Determine the [X, Y] coordinate at the center of the cell enclosing the given text.  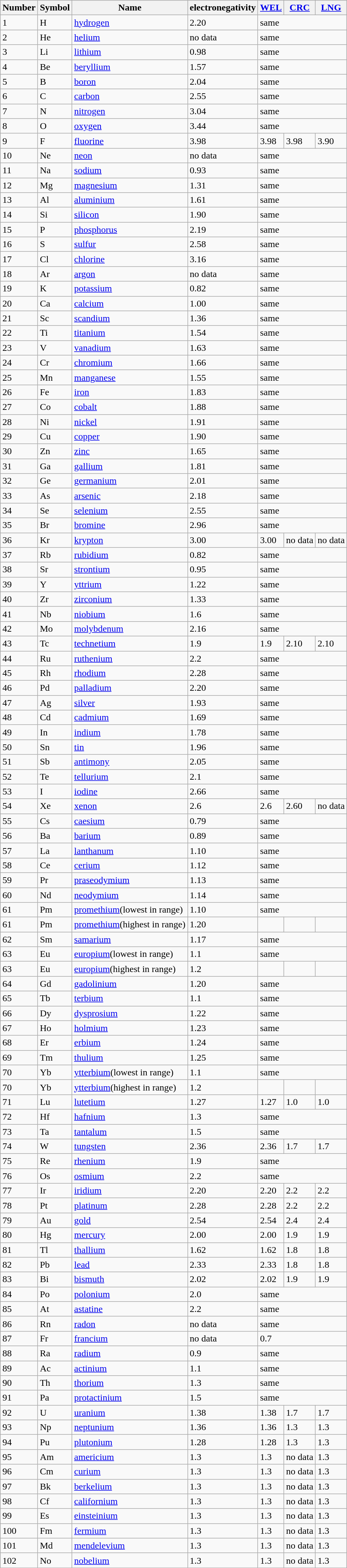
59 [19, 880]
Rb [55, 555]
52 [19, 777]
Dy [55, 1013]
1.61 [223, 200]
samarium [130, 939]
tantalum [130, 1132]
1.96 [223, 747]
curium [130, 1472]
Si [55, 215]
Cu [55, 437]
cadmium [130, 718]
Cd [55, 718]
As [55, 496]
molybdenum [130, 629]
11 [19, 170]
nickel [130, 422]
promethium(highest in range) [130, 925]
gold [130, 1220]
Hf [55, 1117]
Cm [55, 1472]
83 [19, 1279]
33 [19, 496]
mendelevium [130, 1545]
0.89 [223, 836]
Co [55, 407]
thorium [130, 1383]
101 [19, 1545]
35 [19, 525]
Se [55, 510]
hafnium [130, 1117]
38 [19, 570]
79 [19, 1220]
69 [19, 1058]
3 [19, 52]
Ne [55, 155]
100 [19, 1531]
tin [130, 747]
Zr [55, 599]
1.57 [223, 67]
Rn [55, 1324]
1.78 [223, 732]
chromium [130, 362]
Number [19, 8]
manganese [130, 377]
americium [130, 1457]
electronegativity [223, 8]
iron [130, 392]
S [55, 244]
36 [19, 540]
polonium [130, 1294]
Xe [55, 806]
1.25 [223, 1058]
silver [130, 703]
Tb [55, 998]
55 [19, 821]
54 [19, 806]
1.66 [223, 362]
germanium [130, 481]
1.54 [223, 333]
1.6 [223, 614]
N [55, 111]
4 [19, 67]
23 [19, 348]
fermium [130, 1531]
ytterbium(lowest in range) [130, 1072]
2 [19, 37]
60 [19, 895]
selenium [130, 510]
66 [19, 1013]
silicon [130, 215]
17 [19, 259]
48 [19, 718]
Po [55, 1294]
1 [19, 23]
Pu [55, 1442]
22 [19, 333]
lutetium [130, 1102]
56 [19, 836]
Ni [55, 422]
WEL [271, 8]
Na [55, 170]
67 [19, 1028]
osmium [130, 1176]
titanium [130, 333]
iodine [130, 791]
C [55, 96]
1.24 [223, 1043]
chlorine [130, 259]
europium(highest in range) [130, 969]
2.04 [223, 82]
Y [55, 584]
strontium [130, 570]
praseodymium [130, 880]
U [55, 1413]
potassium [130, 289]
Pr [55, 880]
antimony [130, 762]
30 [19, 451]
helium [130, 37]
cerium [130, 865]
8 [19, 126]
krypton [130, 540]
protactinium [130, 1398]
90 [19, 1383]
Ac [55, 1368]
92 [19, 1413]
Tc [55, 643]
neon [130, 155]
19 [19, 289]
Be [55, 67]
1.13 [223, 880]
H [55, 23]
1.88 [223, 407]
24 [19, 362]
14 [19, 215]
77 [19, 1191]
Th [55, 1383]
1.91 [223, 422]
Tl [55, 1250]
aluminium [130, 200]
W [55, 1146]
86 [19, 1324]
lithium [130, 52]
47 [19, 703]
1.31 [223, 185]
Es [55, 1516]
berkelium [130, 1486]
gallium [130, 466]
arsenic [130, 496]
fluorine [130, 141]
Ta [55, 1132]
18 [19, 274]
Ga [55, 466]
1.23 [223, 1028]
dysprosium [130, 1013]
3.04 [223, 111]
nobelium [130, 1560]
Sb [55, 762]
20 [19, 303]
Cs [55, 821]
Nd [55, 895]
88 [19, 1353]
Ge [55, 481]
0.93 [223, 170]
87 [19, 1338]
Cr [55, 362]
beryllium [130, 67]
29 [19, 437]
3.16 [223, 259]
lead [130, 1265]
28 [19, 422]
plutonium [130, 1442]
Sr [55, 570]
0.98 [223, 52]
2.01 [223, 481]
0.9 [223, 1353]
Pb [55, 1265]
promethium(lowest in range) [130, 910]
1.69 [223, 718]
16 [19, 244]
3.44 [223, 126]
Li [55, 52]
Cl [55, 259]
Lu [55, 1102]
34 [19, 510]
6 [19, 96]
42 [19, 629]
Ir [55, 1191]
93 [19, 1427]
37 [19, 555]
12 [19, 185]
thallium [130, 1250]
barium [130, 836]
43 [19, 643]
californium [130, 1501]
Fr [55, 1338]
CRC [300, 8]
0.79 [223, 821]
39 [19, 584]
Pt [55, 1206]
In [55, 732]
hydrogen [130, 23]
Np [55, 1427]
Ag [55, 703]
3.90 [331, 141]
F [55, 141]
57 [19, 850]
Mn [55, 377]
0.7 [302, 1338]
palladium [130, 688]
58 [19, 865]
No [55, 1560]
1.12 [223, 865]
yttrium [130, 584]
radon [130, 1324]
Name [130, 8]
97 [19, 1486]
Re [55, 1161]
1.65 [223, 451]
2.58 [223, 244]
Ra [55, 1353]
80 [19, 1235]
51 [19, 762]
Ru [55, 659]
zirconium [130, 599]
Bi [55, 1279]
5 [19, 82]
Ce [55, 865]
Sc [55, 318]
carbon [130, 96]
13 [19, 200]
V [55, 348]
Os [55, 1176]
2.0 [223, 1294]
2.19 [223, 230]
magnesium [130, 185]
71 [19, 1102]
78 [19, 1206]
102 [19, 1560]
At [55, 1309]
bismuth [130, 1279]
Er [55, 1043]
99 [19, 1516]
B [55, 82]
40 [19, 599]
bromine [130, 525]
thulium [130, 1058]
niobium [130, 614]
2.66 [223, 791]
2.18 [223, 496]
26 [19, 392]
84 [19, 1294]
rhodium [130, 673]
Fm [55, 1531]
neodymium [130, 895]
62 [19, 939]
xenon [130, 806]
iridium [130, 1191]
1.14 [223, 895]
P [55, 230]
Au [55, 1220]
50 [19, 747]
Ba [55, 836]
cobalt [130, 407]
neptunium [130, 1427]
98 [19, 1501]
1.33 [223, 599]
boron [130, 82]
LNG [331, 8]
41 [19, 614]
94 [19, 1442]
73 [19, 1132]
Kr [55, 540]
Br [55, 525]
copper [130, 437]
mercury [130, 1235]
1.17 [223, 939]
Bk [55, 1486]
zinc [130, 451]
sulfur [130, 244]
Cf [55, 1501]
25 [19, 377]
europium(lowest in range) [130, 954]
Fe [55, 392]
1.55 [223, 377]
32 [19, 481]
45 [19, 673]
82 [19, 1265]
uranium [130, 1413]
Ca [55, 303]
95 [19, 1457]
72 [19, 1117]
76 [19, 1176]
44 [19, 659]
I [55, 791]
96 [19, 1472]
oxygen [130, 126]
21 [19, 318]
He [55, 37]
1.00 [223, 303]
75 [19, 1161]
Nb [55, 614]
holmium [130, 1028]
Mg [55, 185]
Tm [55, 1058]
francium [130, 1338]
53 [19, 791]
Sm [55, 939]
89 [19, 1368]
phosphorus [130, 230]
65 [19, 998]
tungsten [130, 1146]
einsteinium [130, 1516]
rubidium [130, 555]
2.16 [223, 629]
vanadium [130, 348]
erbium [130, 1043]
9 [19, 141]
radium [130, 1353]
La [55, 850]
2.96 [223, 525]
2.1 [223, 777]
64 [19, 984]
Pd [55, 688]
2.60 [300, 806]
calcium [130, 303]
1.81 [223, 466]
Mo [55, 629]
81 [19, 1250]
Sn [55, 747]
46 [19, 688]
Gd [55, 984]
Zn [55, 451]
Ti [55, 333]
1.63 [223, 348]
ytterbium(highest in range) [130, 1087]
7 [19, 111]
sodium [130, 170]
68 [19, 1043]
technetium [130, 643]
91 [19, 1398]
nitrogen [130, 111]
Al [55, 200]
0.95 [223, 570]
tellurium [130, 777]
Symbol [55, 8]
Md [55, 1545]
Te [55, 777]
74 [19, 1146]
1.83 [223, 392]
gadolinium [130, 984]
Rh [55, 673]
85 [19, 1309]
15 [19, 230]
10 [19, 155]
2.05 [223, 762]
rhenium [130, 1161]
platinum [130, 1206]
scandium [130, 318]
O [55, 126]
caesium [130, 821]
Ho [55, 1028]
indium [130, 732]
lanthanum [130, 850]
49 [19, 732]
terbium [130, 998]
31 [19, 466]
Pa [55, 1398]
ruthenium [130, 659]
Hg [55, 1235]
K [55, 289]
Ar [55, 274]
Am [55, 1457]
argon [130, 274]
astatine [130, 1309]
actinium [130, 1368]
1.93 [223, 703]
27 [19, 407]
